Return the [x, y] coordinate for the center point of the cell that contains the specified text.  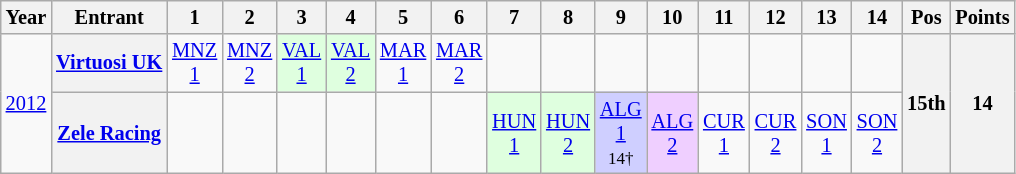
4 [350, 17]
VAL2 [350, 63]
10 [673, 17]
12 [776, 17]
6 [459, 17]
3 [302, 17]
Year [26, 17]
2012 [26, 104]
ALG114† [621, 133]
9 [621, 17]
HUN2 [568, 133]
Pos [926, 17]
13 [826, 17]
Virtuosi UK [109, 63]
CUR1 [724, 133]
MAR1 [403, 63]
SON1 [826, 133]
MAR2 [459, 63]
8 [568, 17]
MNZ1 [194, 63]
5 [403, 17]
CUR2 [776, 133]
ALG2 [673, 133]
11 [724, 17]
Entrant [109, 17]
15th [926, 104]
VAL1 [302, 63]
1 [194, 17]
MNZ2 [250, 63]
2 [250, 17]
Points [982, 17]
7 [514, 17]
SON2 [877, 133]
HUN1 [514, 133]
Zele Racing [109, 133]
